From the cell containing the given text, extract its center point as [x, y] coordinate. 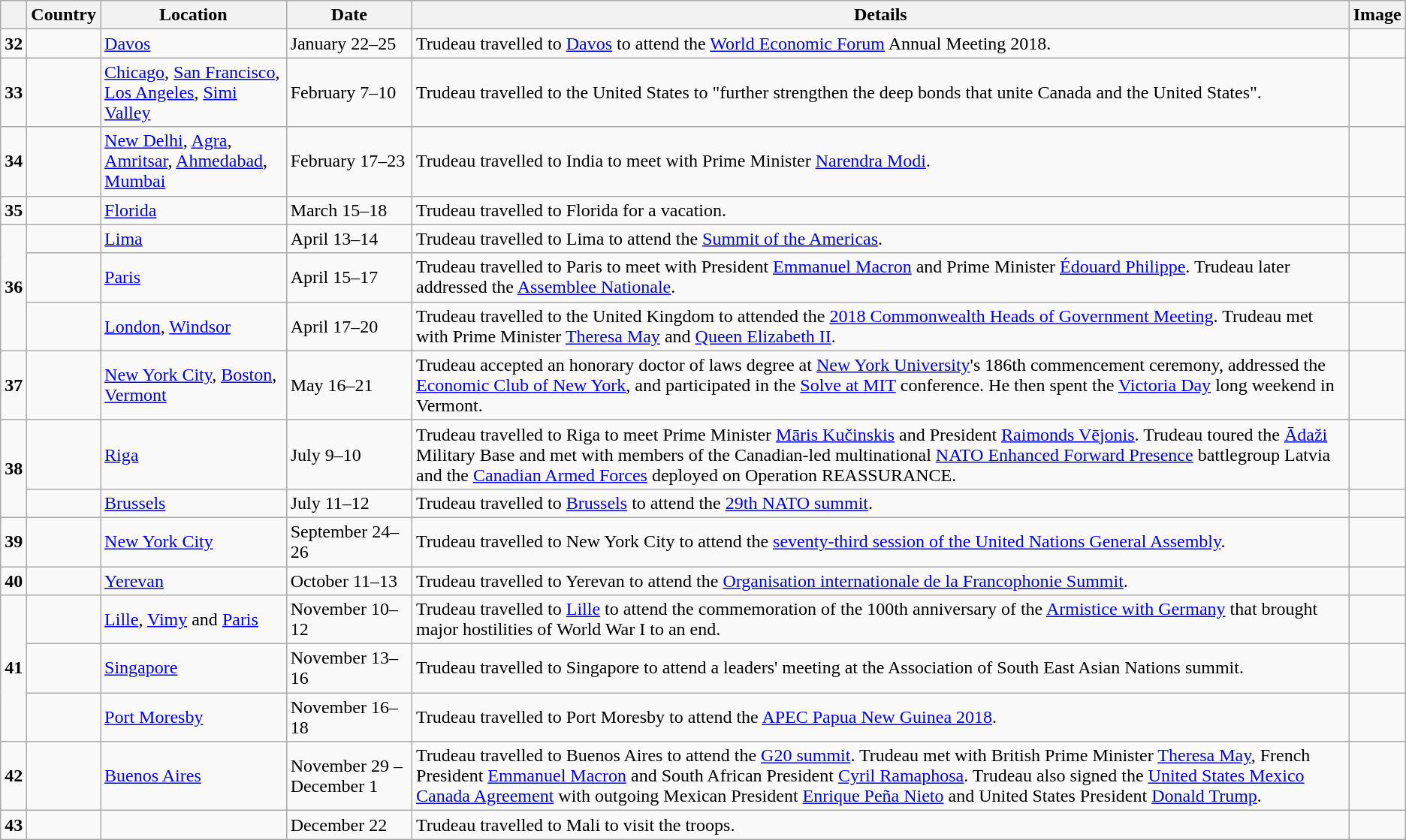
Chicago, San Francisco, Los Angeles, Simi Valley [194, 92]
Trudeau travelled to the United States to "further strengthen the deep bonds that unite Canada and the United States". [881, 92]
Lille, Vimy and Paris [194, 620]
November 29 – December 1 [348, 776]
Trudeau travelled to Brussels to attend the 29th NATO summit. [881, 503]
October 11–13 [348, 580]
September 24–26 [348, 542]
Trudeau travelled to Singapore to attend a leaders' meeting at the Association of South East Asian Nations summit. [881, 668]
March 15–18 [348, 210]
Davos [194, 44]
Image [1377, 15]
Paris [194, 278]
Country [64, 15]
November 13–16 [348, 668]
37 [14, 385]
April 15–17 [348, 278]
39 [14, 542]
38 [14, 468]
32 [14, 44]
41 [14, 668]
Yerevan [194, 580]
London, Windsor [194, 326]
April 17–20 [348, 326]
Date [348, 15]
Singapore [194, 668]
July 9–10 [348, 454]
Trudeau travelled to Lima to attend the Summit of the Americas. [881, 239]
Trudeau travelled to Mali to visit the troops. [881, 825]
Details [881, 15]
December 22 [348, 825]
Trudeau travelled to Davos to attend the World Economic Forum Annual Meeting 2018. [881, 44]
36 [14, 288]
40 [14, 580]
February 7–10 [348, 92]
Trudeau travelled to Port Moresby to attend the APEC Papua New Guinea 2018. [881, 718]
February 17–23 [348, 161]
New Delhi, Agra, Amritsar, Ahmedabad, Mumbai [194, 161]
Florida [194, 210]
35 [14, 210]
May 16–21 [348, 385]
Trudeau travelled to Florida for a vacation. [881, 210]
November 10–12 [348, 620]
January 22–25 [348, 44]
July 11–12 [348, 503]
Trudeau travelled to New York City to attend the seventy-third session of the United Nations General Assembly. [881, 542]
November 16–18 [348, 718]
33 [14, 92]
Port Moresby [194, 718]
Trudeau travelled to Yerevan to attend the Organisation internationale de la Francophonie Summit. [881, 580]
Riga [194, 454]
42 [14, 776]
34 [14, 161]
New York City [194, 542]
43 [14, 825]
Location [194, 15]
April 13–14 [348, 239]
Brussels [194, 503]
Trudeau travelled to India to meet with Prime Minister Narendra Modi. [881, 161]
New York City, Boston, Vermont [194, 385]
Lima [194, 239]
Buenos Aires [194, 776]
